Return [X, Y] of the center of cell containing provided text 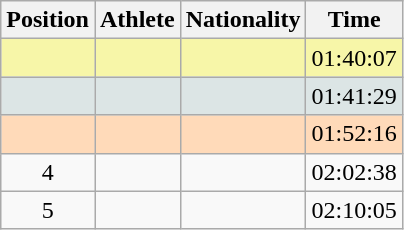
Time [354, 20]
01:41:29 [354, 96]
Position [48, 20]
02:02:38 [354, 172]
01:40:07 [354, 58]
Athlete [137, 20]
5 [48, 210]
4 [48, 172]
01:52:16 [354, 134]
Nationality [243, 20]
02:10:05 [354, 210]
